Extract the [X, Y] coordinate from the center of the cell holding the provided text.  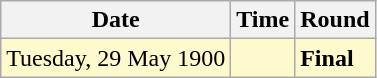
Date [116, 20]
Time [263, 20]
Round [335, 20]
Final [335, 58]
Tuesday, 29 May 1900 [116, 58]
